Scan for the cell matching the given text and deliver its (X, Y) coordinate at center. 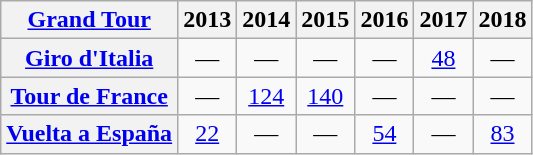
48 (444, 58)
140 (326, 96)
2016 (384, 20)
83 (502, 134)
Vuelta a España (90, 134)
2018 (502, 20)
2013 (208, 20)
Grand Tour (90, 20)
124 (266, 96)
2017 (444, 20)
Tour de France (90, 96)
Giro d'Italia (90, 58)
2015 (326, 20)
54 (384, 134)
2014 (266, 20)
22 (208, 134)
